Capture the cell that displays the provided text and extract its (x, y) central coordinate. 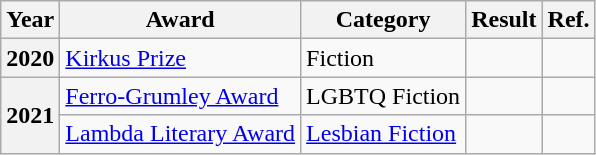
Lesbian Fiction (384, 134)
Category (384, 20)
2020 (30, 58)
Lambda Literary Award (180, 134)
Award (180, 20)
Fiction (384, 58)
Kirkus Prize (180, 58)
2021 (30, 115)
Result (504, 20)
Ref. (568, 20)
LGBTQ Fiction (384, 96)
Ferro-Grumley Award (180, 96)
Year (30, 20)
